From the cell containing the given text, extract its center point as (X, Y) coordinate. 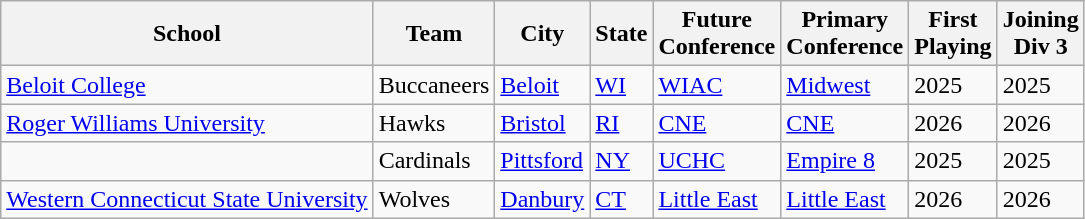
RI (622, 123)
Wolves (434, 199)
Cardinals (434, 161)
Hawks (434, 123)
NY (622, 161)
CT (622, 199)
FutureConference (717, 34)
JoiningDiv 3 (1040, 34)
Roger Williams University (187, 123)
PrimaryConference (845, 34)
Pittsford (542, 161)
Beloit College (187, 85)
State (622, 34)
UCHC (717, 161)
Buccaneers (434, 85)
FirstPlaying (953, 34)
Team (434, 34)
Beloit (542, 85)
Western Connecticut State University (187, 199)
Bristol (542, 123)
WIAC (717, 85)
Midwest (845, 85)
School (187, 34)
Danbury (542, 199)
Empire 8 (845, 161)
City (542, 34)
WI (622, 85)
